Extract the (x, y) coordinate from the center of the cell holding the provided text.  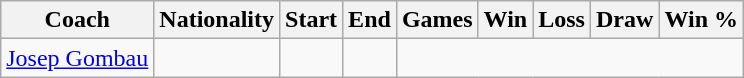
Win (506, 20)
Draw (624, 20)
Coach (78, 20)
Start (312, 20)
End (370, 20)
Josep Gombau (78, 58)
Nationality (217, 20)
Win % (702, 20)
Loss (562, 20)
Games (437, 20)
